Search for the cell housing the specified text and yield its [X, Y] center coordinate. 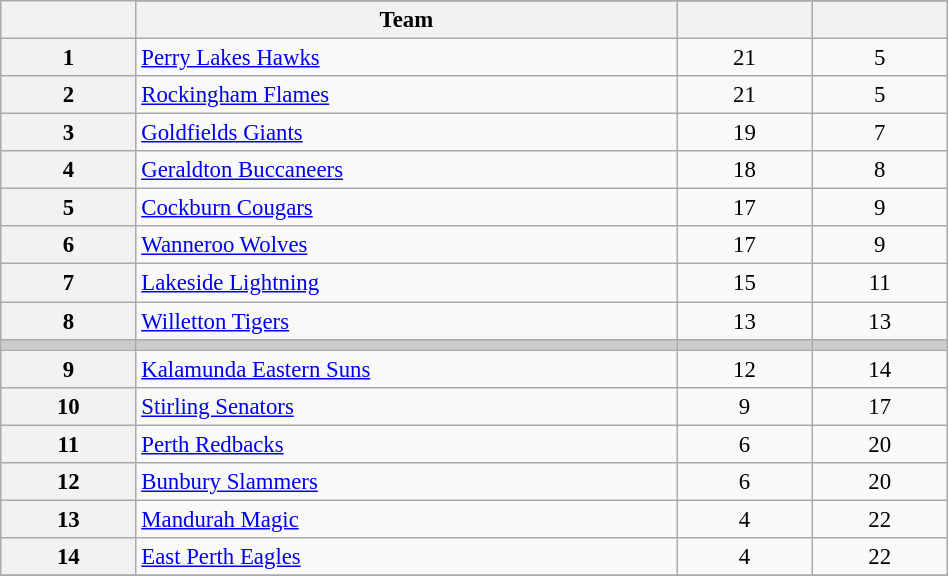
2 [68, 95]
15 [744, 283]
Wanneroo Wolves [406, 245]
19 [744, 133]
Perth Redbacks [406, 444]
Willetton Tigers [406, 321]
Cockburn Cougars [406, 208]
3 [68, 133]
Geraldton Buccaneers [406, 170]
18 [744, 170]
Kalamunda Eastern Suns [406, 369]
10 [68, 406]
Stirling Senators [406, 406]
Team [406, 20]
Rockingham Flames [406, 95]
Bunbury Slammers [406, 482]
East Perth Eagles [406, 557]
1 [68, 58]
Goldfields Giants [406, 133]
Perry Lakes Hawks [406, 58]
Lakeside Lightning [406, 283]
Mandurah Magic [406, 519]
